Find where the given text appears and provide that cell's center as (x, y) coordinate. 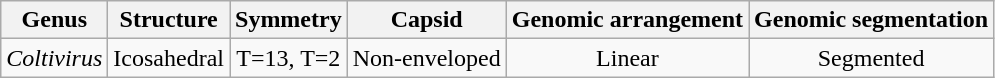
Non-enveloped (426, 58)
Linear (627, 58)
Symmetry (289, 20)
Capsid (426, 20)
Icosahedral (169, 58)
Coltivirus (54, 58)
T=13, T=2 (289, 58)
Genomic segmentation (872, 20)
Segmented (872, 58)
Genus (54, 20)
Structure (169, 20)
Genomic arrangement (627, 20)
